Search for the cell housing the specified text and yield its [x, y] center coordinate. 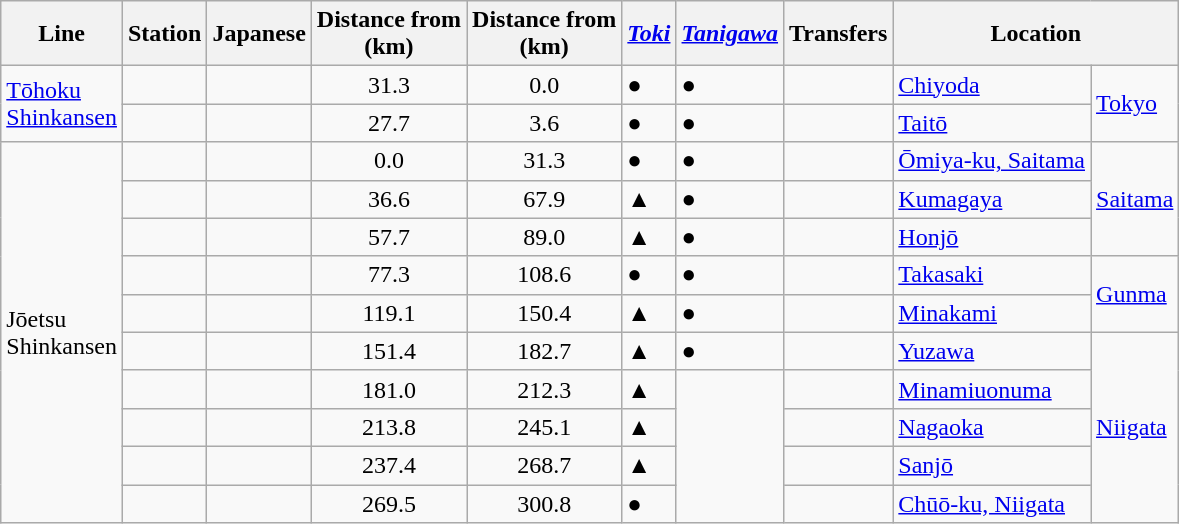
182.7 [544, 351]
181.0 [388, 389]
67.9 [544, 199]
Taitō [992, 123]
Tanigawa [730, 34]
Japanese [259, 34]
119.1 [388, 313]
Yuzawa [992, 351]
Gunma [1135, 294]
269.5 [388, 503]
Chiyoda [992, 85]
245.1 [544, 427]
237.4 [388, 465]
Kumagaya [992, 199]
Station [164, 34]
Line [62, 34]
3.6 [544, 123]
212.3 [544, 389]
Transfers [838, 34]
268.7 [544, 465]
27.7 [388, 123]
JōetsuShinkansen [62, 332]
Sanjō [992, 465]
108.6 [544, 275]
36.6 [388, 199]
300.8 [544, 503]
Minakami [992, 313]
Tokyo [1135, 104]
Nagaoka [992, 427]
151.4 [388, 351]
Saitama [1135, 199]
TōhokuShinkansen [62, 104]
Takasaki [992, 275]
77.3 [388, 275]
Honjō [992, 237]
89.0 [544, 237]
150.4 [544, 313]
Location [1036, 34]
Chūō-ku, Niigata [992, 503]
Ōmiya-ku, Saitama [992, 161]
57.7 [388, 237]
213.8 [388, 427]
Toki [649, 34]
Niigata [1135, 427]
Minamiuonuma [992, 389]
